Identify which cell holds the provided text, then report its (X, Y) central coordinate. 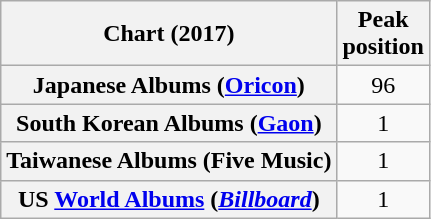
Chart (2017) (169, 34)
South Korean Albums (Gaon) (169, 123)
Peakposition (383, 34)
US World Albums (Billboard) (169, 199)
Taiwanese Albums (Five Music) (169, 161)
Japanese Albums (Oricon) (169, 85)
96 (383, 85)
